Scan for the cell matching the given text and deliver its [X, Y] coordinate at center. 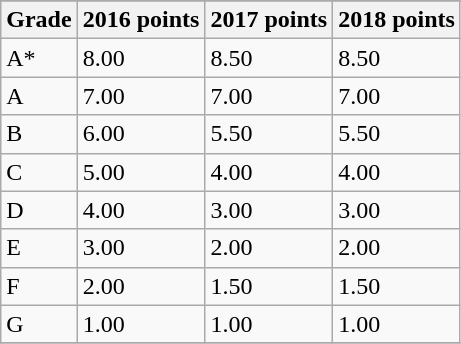
B [39, 134]
A* [39, 58]
6.00 [141, 134]
2018 points [397, 20]
5.00 [141, 172]
2016 points [141, 20]
C [39, 172]
Grade [39, 20]
2017 points [269, 20]
F [39, 286]
G [39, 324]
E [39, 248]
8.00 [141, 58]
A [39, 96]
D [39, 210]
